Scan for the cell matching the given text and deliver its (X, Y) coordinate at center. 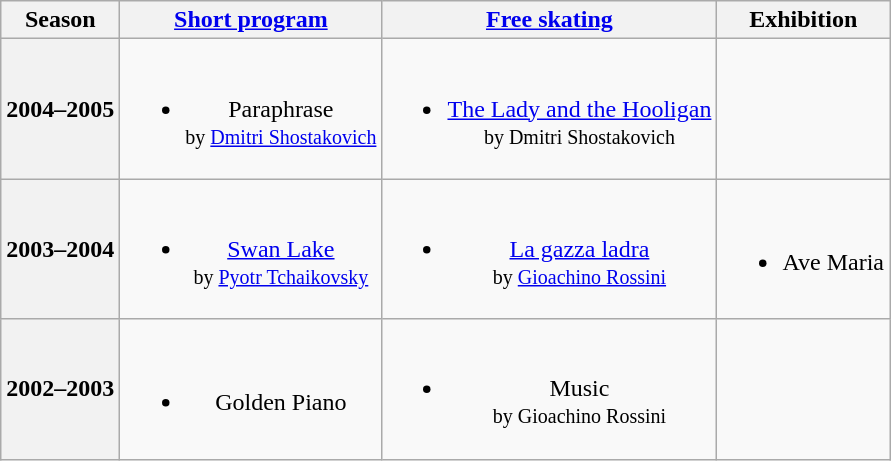
Golden Piano (251, 389)
Season (60, 20)
The Lady and the Hooligan by Dmitri Shostakovich (550, 109)
Music by Gioachino Rossini (550, 389)
Short program (251, 20)
La gazza ladra by Gioachino Rossini (550, 249)
2004–2005 (60, 109)
2002–2003 (60, 389)
Exhibition (804, 20)
Free skating (550, 20)
2003–2004 (60, 249)
Paraphrase by Dmitri Shostakovich (251, 109)
Swan Lake by Pyotr Tchaikovsky (251, 249)
Ave Maria (804, 249)
